Return [X, Y] of the center of cell containing provided text 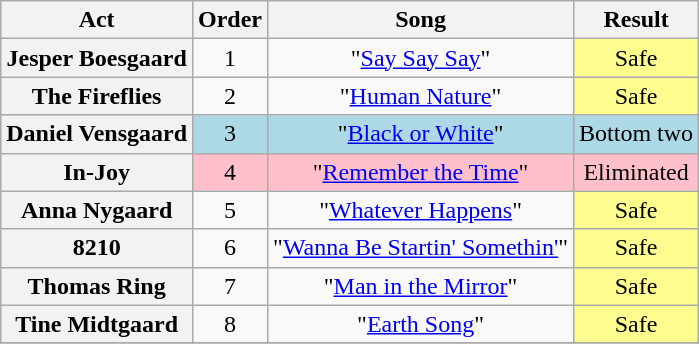
"Black or White" [421, 134]
Anna Nygaard [97, 210]
6 [230, 248]
"Remember the Time" [421, 172]
1 [230, 58]
"Whatever Happens" [421, 210]
Result [636, 20]
Daniel Vensgaard [97, 134]
The Fireflies [97, 96]
2 [230, 96]
Tine Midtgaard [97, 324]
"Human Nature" [421, 96]
"Earth Song" [421, 324]
4 [230, 172]
Order [230, 20]
5 [230, 210]
"Man in the Mirror" [421, 286]
Thomas Ring [97, 286]
8210 [97, 248]
3 [230, 134]
Eliminated [636, 172]
Song [421, 20]
In-Joy [97, 172]
Act [97, 20]
7 [230, 286]
"Say Say Say" [421, 58]
8 [230, 324]
Jesper Boesgaard [97, 58]
"Wanna Be Startin' Somethin'" [421, 248]
Bottom two [636, 134]
